Capture the cell that displays the provided text and extract its (X, Y) central coordinate. 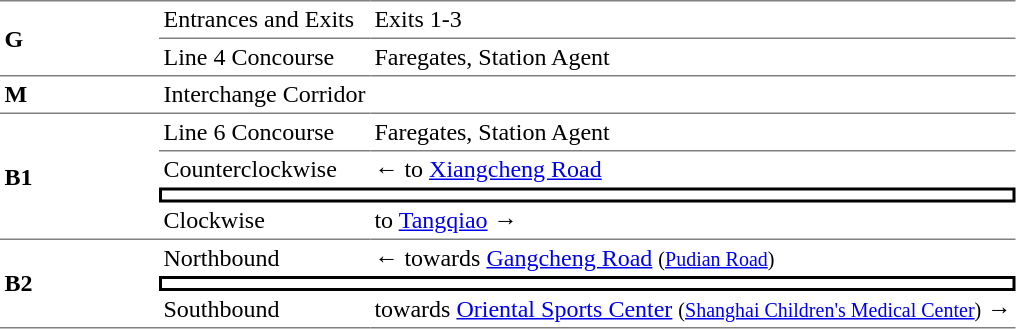
Counterclockwise (264, 170)
Northbound (264, 258)
Interchange Corridor (264, 95)
G (80, 38)
M (80, 95)
Entrances and Exits (264, 20)
← towards Gangcheng Road (Pudian Road) (693, 258)
← to Xiangcheng Road (693, 170)
B1 (80, 177)
Southbound (264, 310)
Line 6 Concourse (264, 133)
to Tangqiao → (693, 221)
Clockwise (264, 221)
B2 (80, 284)
towards Oriental Sports Center (Shanghai Children's Medical Center) → (693, 310)
Exits 1-3 (693, 20)
Line 4 Concourse (264, 58)
